Pinpoint the cell where the given text exists, returning its (x, y) midpoint coordinate. 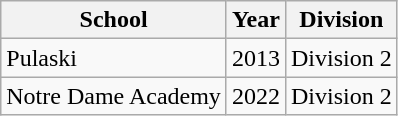
2022 (256, 96)
2013 (256, 58)
Division (341, 20)
Pulaski (114, 58)
School (114, 20)
Year (256, 20)
Notre Dame Academy (114, 96)
